Locate the cell with the specified text and output its [X, Y] center coordinate. 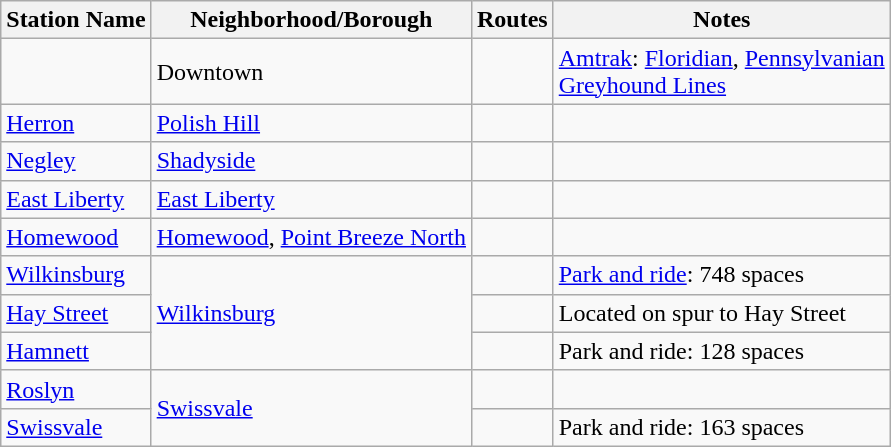
Park and ride: 163 spaces [722, 427]
Station Name [76, 20]
Located on spur to Hay Street [722, 313]
Routes [512, 20]
Herron [76, 123]
Homewood, Point Breeze North [311, 237]
Homewood [76, 237]
Shadyside [311, 161]
Neighborhood/Borough [311, 20]
Park and ride: 128 spaces [722, 351]
Roslyn [76, 389]
Polish Hill [311, 123]
Negley [76, 161]
Downtown [311, 72]
Park and ride: 748 spaces [722, 275]
Notes [722, 20]
Amtrak: Floridian, Pennsylvanian Greyhound Lines [722, 72]
Hay Street [76, 313]
Hamnett [76, 351]
